Detect which cell encompasses the target text, then output its (x, y) center coordinate. 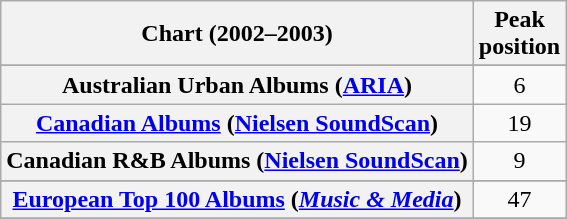
Peakposition (519, 34)
6 (519, 85)
9 (519, 161)
Chart (2002–2003) (238, 34)
Australian Urban Albums (ARIA) (238, 85)
Canadian R&B Albums (Nielsen SoundScan) (238, 161)
European Top 100 Albums (Music & Media) (238, 199)
47 (519, 199)
19 (519, 123)
Canadian Albums (Nielsen SoundScan) (238, 123)
